Return (X, Y) of the center of cell containing provided text 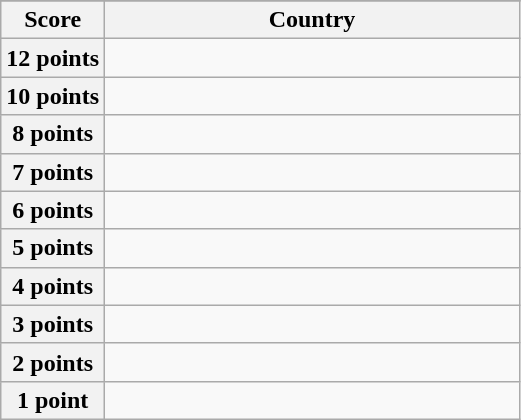
8 points (53, 134)
10 points (53, 96)
3 points (53, 324)
5 points (53, 248)
Score (53, 20)
4 points (53, 286)
Country (312, 20)
2 points (53, 362)
1 point (53, 400)
7 points (53, 172)
12 points (53, 58)
6 points (53, 210)
